Return the [X, Y] coordinate for the center point of the cell that contains the specified text.  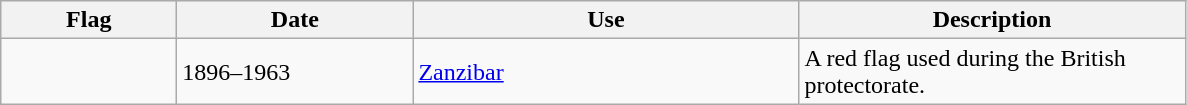
Zanzibar [606, 72]
A red flag used during the British protectorate. [992, 72]
Flag [89, 20]
Date [295, 20]
Description [992, 20]
Use [606, 20]
1896–1963 [295, 72]
